Search for the cell housing the specified text and yield its (x, y) center coordinate. 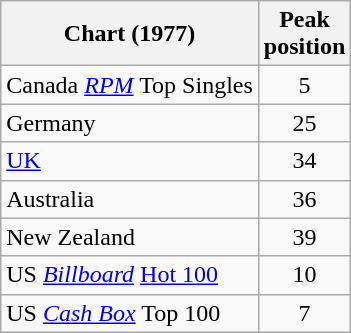
7 (304, 313)
Australia (130, 199)
36 (304, 199)
Chart (1977) (130, 34)
New Zealand (130, 237)
39 (304, 237)
US Billboard Hot 100 (130, 275)
34 (304, 161)
Germany (130, 123)
25 (304, 123)
10 (304, 275)
5 (304, 85)
Canada RPM Top Singles (130, 85)
UK (130, 161)
Peakposition (304, 34)
US Cash Box Top 100 (130, 313)
